Locate the cell with the specified text and output its (x, y) center coordinate. 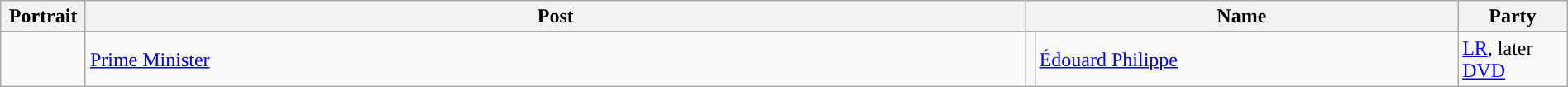
LR, later DVD (1513, 60)
Prime Minister (556, 60)
Portrait (43, 17)
Name (1242, 17)
Post (556, 17)
Party (1513, 17)
Édouard Philippe (1246, 60)
